Pinpoint the cell where the given text exists, returning its [x, y] midpoint coordinate. 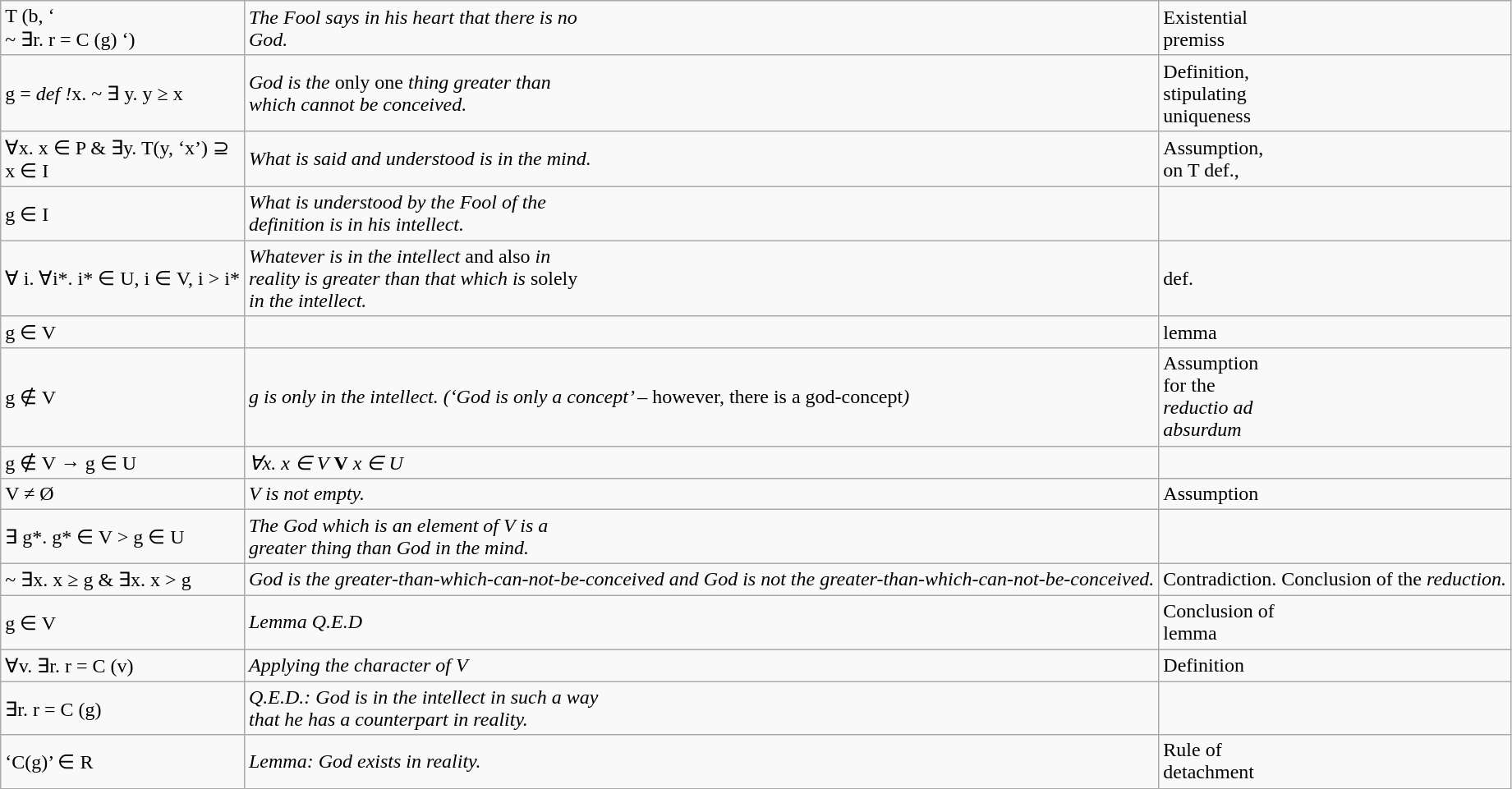
What is said and understood is in the mind. [701, 158]
Applying the character of V [701, 665]
Assumptionfor thereductio adabsurdum [1335, 397]
‘C(g)’ ∈ R [123, 762]
∃ g*. g* ∈ V > g ∈ U [123, 537]
g = def !x. ~ ∃ y. y ≥ x [123, 93]
∃r. r = C (g) [123, 708]
∀x. x ∈ V V x ∈ U [701, 462]
V ≠ Ø [123, 494]
The God which is an element of V is agreater thing than God in the mind. [701, 537]
lemma [1335, 333]
Lemma: God exists in reality. [701, 762]
Assumption [1335, 494]
Assumption,on T def., [1335, 158]
∀v. ∃r. r = C (v) [123, 665]
g is only in the intellect. (‘God is only a concept’ – however, there is a god-concept) [701, 397]
What is understood by the Fool of thedefinition is in his intellect. [701, 213]
Definition,stipulatinguniqueness [1335, 93]
def. [1335, 278]
The Fool says in his heart that there is noGod. [701, 28]
Whatever is in the intellect and also inreality is greater than that which is solelyin the intellect. [701, 278]
Existentialpremiss [1335, 28]
Contradiction. Conclusion of the reduction. [1335, 580]
∀x. x ∈ P & ∃y. T(y, ‘x’) ⊇x ∈ I [123, 158]
Definition [1335, 665]
God is the only one thing greater thanwhich cannot be conceived. [701, 93]
∀ i. ∀i*. i* ∈ U, i ∈ V, i > i* [123, 278]
g ∈ I [123, 213]
g ∉ V [123, 397]
T (b, ‘~ ∃r. r = C (g) ‘) [123, 28]
God is the greater-than-which-can-not-be-conceived and God is not the greater-than-which-can-not-be-conceived. [701, 580]
g ∉ V → g ∈ U [123, 462]
Q.E.D.: God is in the intellect in such a waythat he has a counterpart in reality. [701, 708]
~ ∃x. x ≥ g & ∃x. x > g [123, 580]
Conclusion oflemma [1335, 622]
Rule ofdetachment [1335, 762]
Lemma Q.E.D [701, 622]
V is not empty. [701, 494]
